Extract the [X, Y] coordinate from the center of the cell holding the provided text.  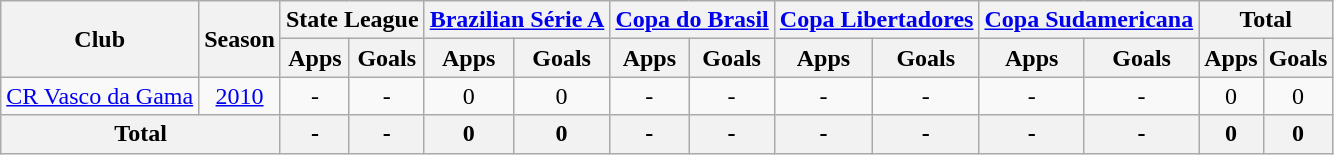
2010 [240, 96]
CR Vasco da Gama [100, 96]
State League [352, 20]
Brazilian Série A [517, 20]
Club [100, 39]
Season [240, 39]
Copa do Brasil [692, 20]
Copa Sudamericana [1089, 20]
Copa Libertadores [876, 20]
